Search for the cell housing the specified text and yield its [x, y] center coordinate. 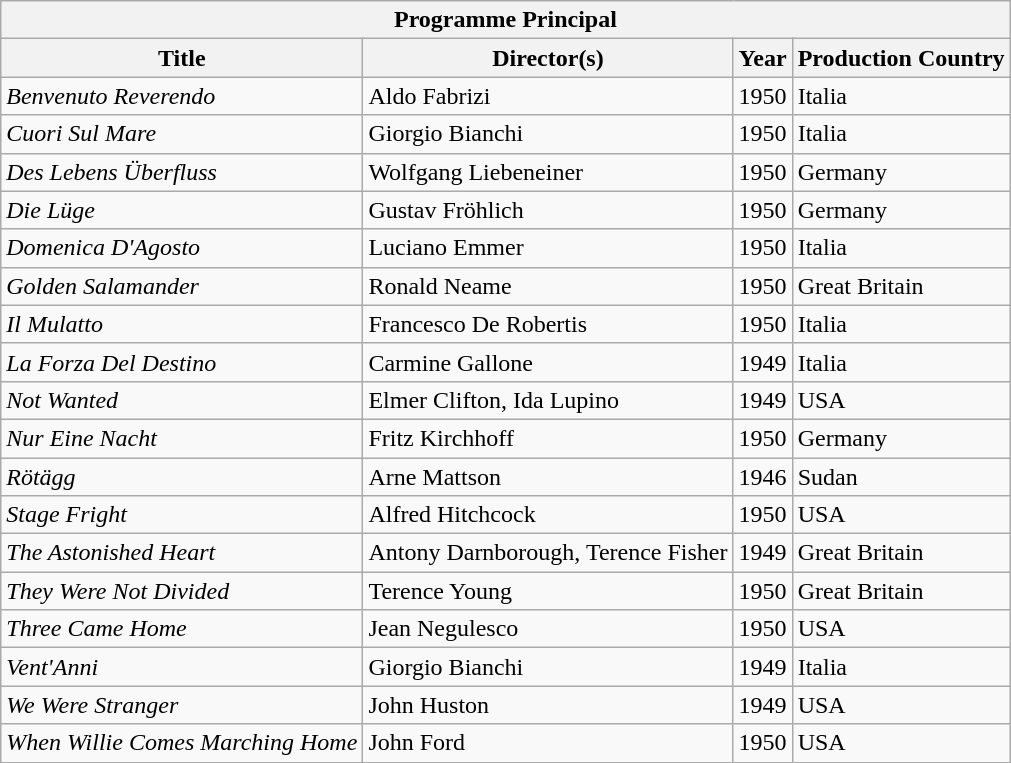
Golden Salamander [182, 286]
Not Wanted [182, 400]
Arne Mattson [548, 477]
Elmer Clifton, Ida Lupino [548, 400]
Programme Principal [506, 20]
Fritz Kirchhoff [548, 438]
Vent'Anni [182, 667]
Cuori Sul Mare [182, 134]
Alfred Hitchcock [548, 515]
John Huston [548, 705]
Aldo Fabrizi [548, 96]
Die Lüge [182, 210]
Domenica D'Agosto [182, 248]
Production Country [901, 58]
Terence Young [548, 591]
Sudan [901, 477]
When Willie Comes Marching Home [182, 743]
Carmine Gallone [548, 362]
John Ford [548, 743]
Gustav Fröhlich [548, 210]
They Were Not Divided [182, 591]
The Astonished Heart [182, 553]
Francesco De Robertis [548, 324]
Wolfgang Liebeneiner [548, 172]
We Were Stranger [182, 705]
1946 [762, 477]
Il Mulatto [182, 324]
Three Came Home [182, 629]
Luciano Emmer [548, 248]
Year [762, 58]
Stage Fright [182, 515]
Nur Eine Nacht [182, 438]
Antony Darnborough, Terence Fisher [548, 553]
Director(s) [548, 58]
Benvenuto Reverendo [182, 96]
Ronald Neame [548, 286]
Title [182, 58]
Des Lebens Überfluss [182, 172]
Jean Negulesco [548, 629]
Rötägg [182, 477]
La Forza Del Destino [182, 362]
